Output the (X, Y) coordinate of the center of the cell containing the given text.  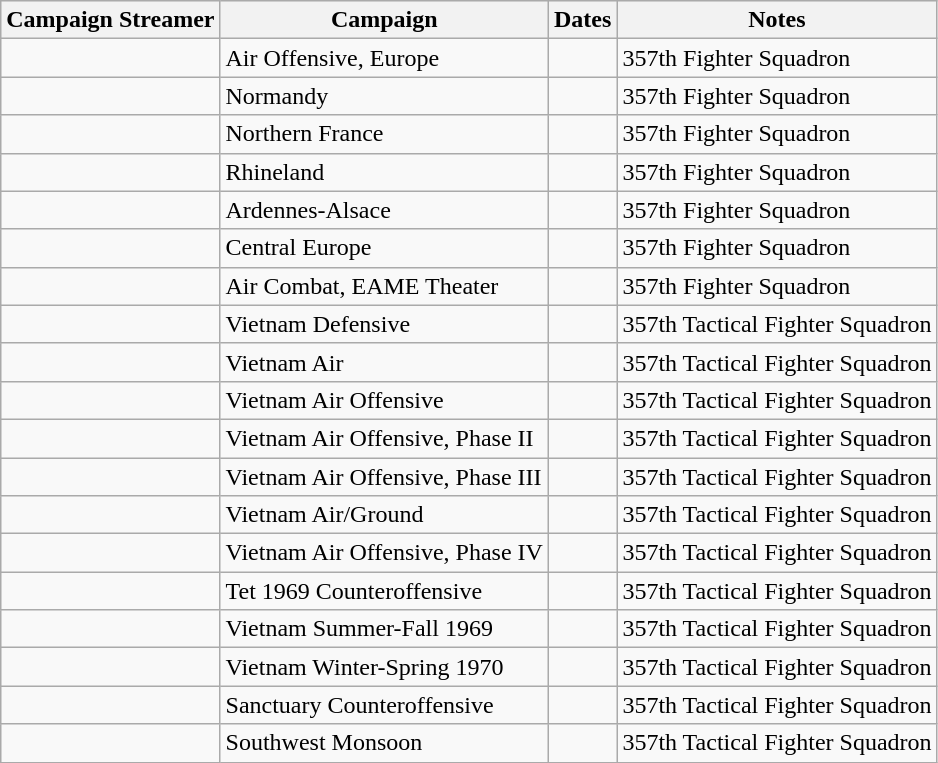
Notes (777, 20)
Air Offensive, Europe (384, 58)
Vietnam Air Offensive (384, 400)
Campaign (384, 20)
Central Europe (384, 248)
Vietnam Air/Ground (384, 515)
Vietnam Air Offensive, Phase III (384, 477)
Vietnam Winter-Spring 1970 (384, 667)
Northern France (384, 134)
Tet 1969 Counteroffensive (384, 591)
Normandy (384, 96)
Sanctuary Counteroffensive (384, 705)
Vietnam Air Offensive, Phase II (384, 438)
Ardennes-Alsace (384, 210)
Vietnam Defensive (384, 324)
Rhineland (384, 172)
Dates (582, 20)
Vietnam Air (384, 362)
Campaign Streamer (110, 20)
Southwest Monsoon (384, 743)
Vietnam Air Offensive, Phase IV (384, 553)
Vietnam Summer-Fall 1969 (384, 629)
Air Combat, EAME Theater (384, 286)
